Find where the given text appears and provide that cell's center as (x, y) coordinate. 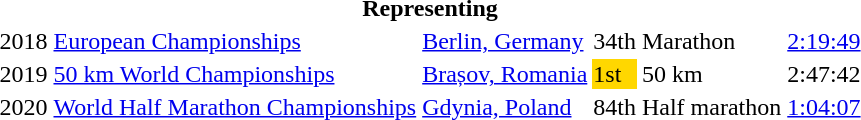
50 km (711, 74)
Marathon (711, 41)
1st (615, 74)
Brașov, Romania (505, 74)
Berlin, Germany (505, 41)
34th (615, 41)
European Championships (235, 41)
50 km World Championships (235, 74)
